From the cell containing the given text, extract its center point as (x, y) coordinate. 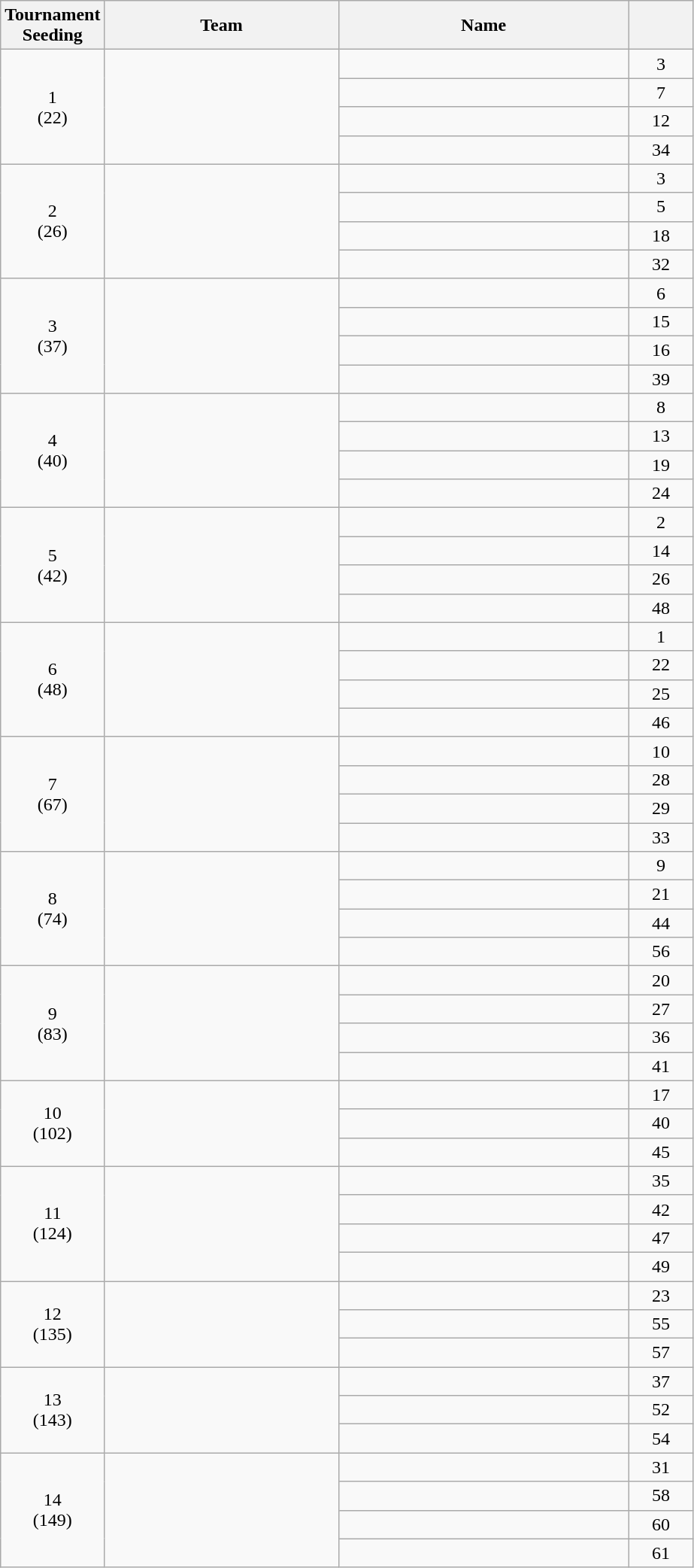
37 (661, 1381)
2 (661, 522)
58 (661, 1496)
15 (661, 321)
28 (661, 779)
1 (661, 637)
12 (661, 121)
17 (661, 1095)
25 (661, 694)
7 (661, 93)
14 (661, 551)
42 (661, 1209)
6 (661, 293)
3(37) (53, 336)
36 (661, 1038)
40 (661, 1123)
9 (661, 866)
34 (661, 150)
8(74) (53, 909)
56 (661, 952)
2(26) (53, 221)
39 (661, 378)
29 (661, 808)
8 (661, 408)
49 (661, 1266)
14(149) (53, 1510)
26 (661, 579)
5(42) (53, 565)
22 (661, 665)
9(83) (53, 1023)
19 (661, 465)
45 (661, 1152)
61 (661, 1553)
54 (661, 1439)
10 (661, 751)
Team (221, 26)
21 (661, 895)
24 (661, 494)
32 (661, 264)
23 (661, 1295)
55 (661, 1324)
1(22) (53, 107)
52 (661, 1410)
60 (661, 1524)
27 (661, 1009)
7(67) (53, 794)
33 (661, 837)
18 (661, 236)
46 (661, 722)
Tournament Seeding (53, 26)
Name (483, 26)
10(102) (53, 1123)
57 (661, 1353)
31 (661, 1467)
20 (661, 980)
16 (661, 350)
13(143) (53, 1410)
13 (661, 436)
41 (661, 1066)
11(124) (53, 1223)
44 (661, 923)
12(135) (53, 1323)
48 (661, 608)
4(40) (53, 451)
47 (661, 1238)
5 (661, 207)
6(48) (53, 679)
35 (661, 1181)
